Find where the given text appears and provide that cell's center as (x, y) coordinate. 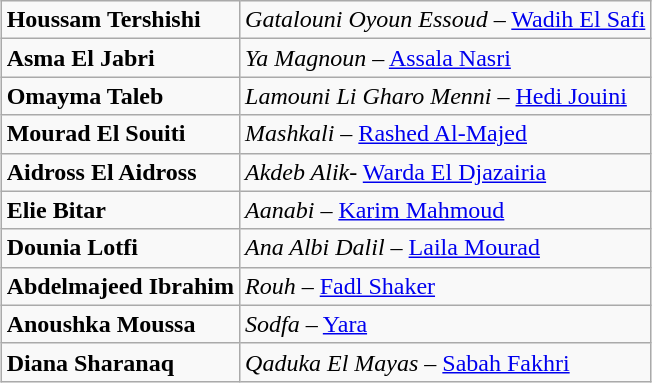
Rouh – Fadl Shaker (446, 286)
Ana Albi Dalil – Laila Mourad (446, 248)
Gatalouni Oyoun Essoud – Wadih El Safi (446, 20)
Aidross El Aidross (120, 172)
Elie Bitar (120, 210)
Qaduka El Mayas – Sabah Fakhri (446, 362)
Omayma Taleb (120, 96)
Aanabi – Karim Mahmoud (446, 210)
Anoushka Moussa (120, 324)
Ya Magnoun – Assala Nasri (446, 58)
Mourad El Souiti (120, 134)
Dounia Lotfi (120, 248)
Sodfa – Yara (446, 324)
Abdelmajeed Ibrahim (120, 286)
Houssam Tershishi (120, 20)
Asma El Jabri (120, 58)
Diana Sharanaq (120, 362)
Mashkali – Rashed Al-Majed (446, 134)
Akdeb Alik- Warda El Djazairia (446, 172)
Lamouni Li Gharo Menni – Hedi Jouini (446, 96)
